Return [X, Y] of the center of cell containing provided text 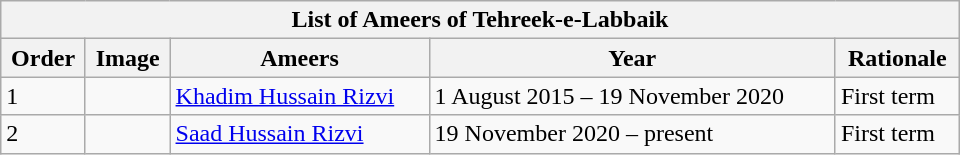
Ameers [300, 58]
Image [128, 58]
Year [632, 58]
1 [44, 96]
Order [44, 58]
Rationale [897, 58]
Khadim Hussain Rizvi [300, 96]
1 August 2015 – 19 November 2020 [632, 96]
List of Ameers of Tehreek-e-Labbaik [480, 20]
2 [44, 134]
19 November 2020 – present [632, 134]
Saad Hussain Rizvi [300, 134]
